Find where the given text appears and provide that cell's center as (X, Y) coordinate. 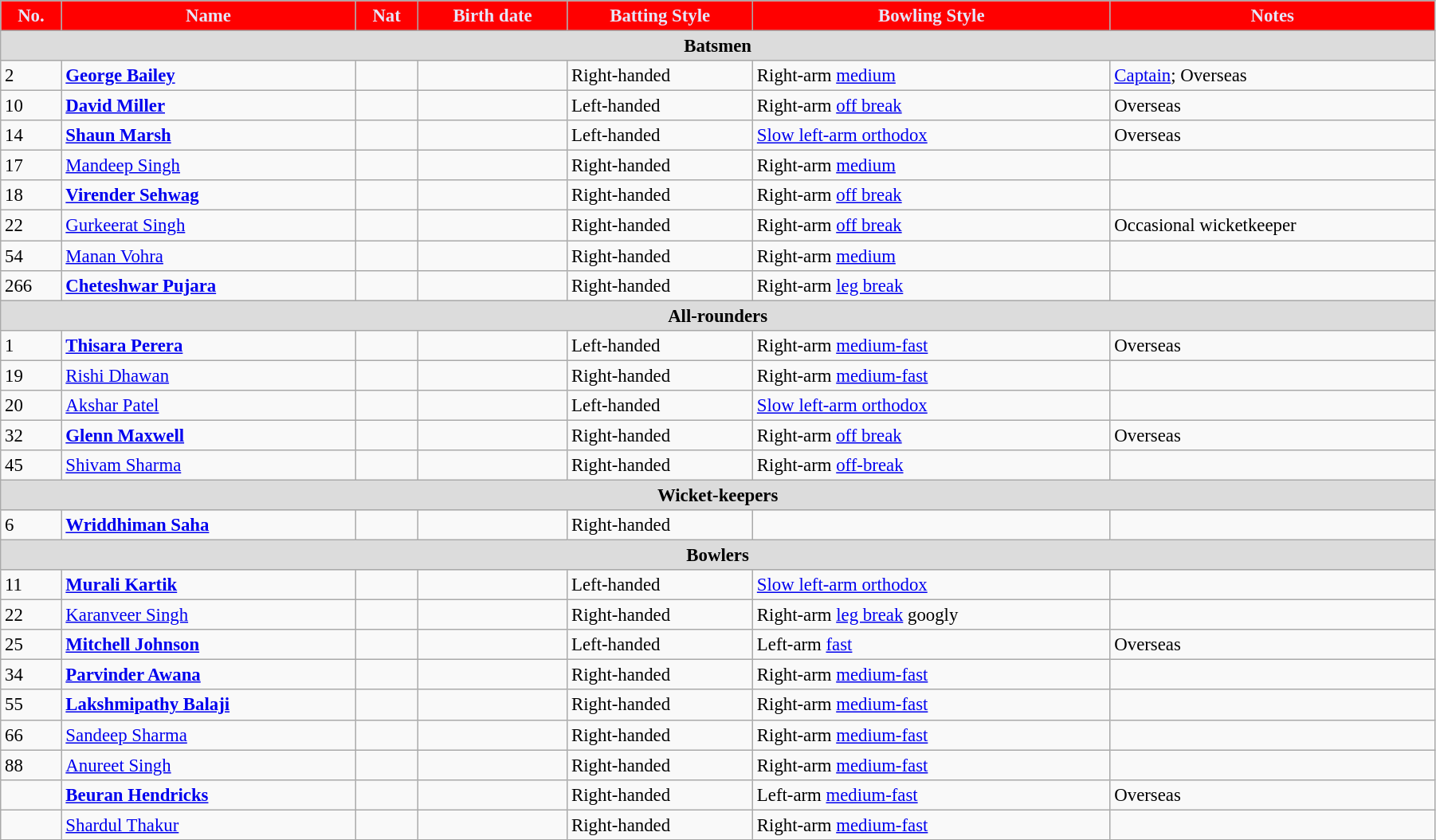
54 (31, 256)
11 (31, 585)
6 (31, 525)
Wicket-keepers (718, 495)
Notes (1272, 16)
Birth date (492, 16)
45 (31, 465)
Batsmen (718, 46)
All-rounders (718, 316)
Cheteshwar Pujara (209, 285)
Sandeep Sharma (209, 735)
Mitchell Johnson (209, 645)
14 (31, 135)
Right-arm leg break googly (932, 615)
Anureet Singh (209, 765)
Shaun Marsh (209, 135)
32 (31, 435)
Shivam Sharma (209, 465)
Mandeep Singh (209, 166)
18 (31, 195)
Bowling Style (932, 16)
Occasional wicketkeeper (1272, 226)
Nat (386, 16)
Right-arm off-break (932, 465)
34 (31, 675)
25 (31, 645)
Manan Vohra (209, 256)
66 (31, 735)
Virender Sehwag (209, 195)
1 (31, 345)
George Bailey (209, 76)
Name (209, 16)
10 (31, 106)
Gurkeerat Singh (209, 226)
Lakshmipathy Balaji (209, 705)
Parvinder Awana (209, 675)
55 (31, 705)
20 (31, 406)
Glenn Maxwell (209, 435)
Right-arm leg break (932, 285)
Captain; Overseas (1272, 76)
Wriddhiman Saha (209, 525)
Karanveer Singh (209, 615)
No. (31, 16)
Akshar Patel (209, 406)
266 (31, 285)
Rishi Dhawan (209, 375)
Batting Style (660, 16)
19 (31, 375)
David Miller (209, 106)
88 (31, 765)
Shardul Thakur (209, 825)
Bowlers (718, 555)
Murali Kartik (209, 585)
Left-arm medium-fast (932, 795)
17 (31, 166)
Thisara Perera (209, 345)
Beuran Hendricks (209, 795)
Left-arm fast (932, 645)
2 (31, 76)
